Return [X, Y] of the center of cell containing provided text 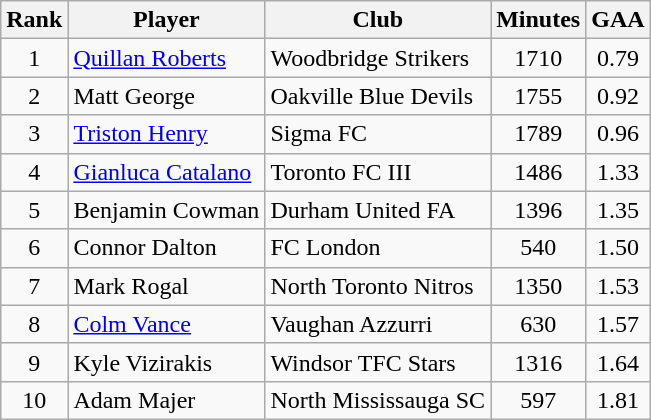
8 [34, 324]
Vaughan Azzurri [378, 324]
9 [34, 362]
Toronto FC III [378, 172]
North Mississauga SC [378, 400]
1755 [538, 96]
0.92 [618, 96]
1.35 [618, 210]
1316 [538, 362]
Matt George [166, 96]
Benjamin Cowman [166, 210]
FC London [378, 248]
1.64 [618, 362]
Gianluca Catalano [166, 172]
1789 [538, 134]
1.50 [618, 248]
1 [34, 58]
Connor Dalton [166, 248]
Oakville Blue Devils [378, 96]
630 [538, 324]
Adam Majer [166, 400]
1.53 [618, 286]
GAA [618, 20]
Woodbridge Strikers [378, 58]
1486 [538, 172]
Kyle Vizirakis [166, 362]
0.79 [618, 58]
1.57 [618, 324]
Colm Vance [166, 324]
Quillan Roberts [166, 58]
Triston Henry [166, 134]
Windsor TFC Stars [378, 362]
7 [34, 286]
540 [538, 248]
1350 [538, 286]
5 [34, 210]
2 [34, 96]
3 [34, 134]
Player [166, 20]
1396 [538, 210]
10 [34, 400]
Minutes [538, 20]
1710 [538, 58]
6 [34, 248]
Club [378, 20]
Durham United FA [378, 210]
4 [34, 172]
597 [538, 400]
Mark Rogal [166, 286]
1.33 [618, 172]
0.96 [618, 134]
North Toronto Nitros [378, 286]
Sigma FC [378, 134]
Rank [34, 20]
1.81 [618, 400]
